Determine the [x, y] coordinate at the center of the cell enclosing the given text.  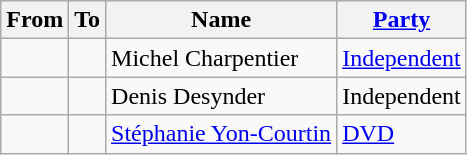
DVD [402, 134]
Stéphanie Yon-Courtin [222, 134]
Denis Desynder [222, 96]
Party [402, 20]
Michel Charpentier [222, 58]
From [35, 20]
Name [222, 20]
To [88, 20]
